Determine the (X, Y) coordinate at the center of the cell enclosing the given text.  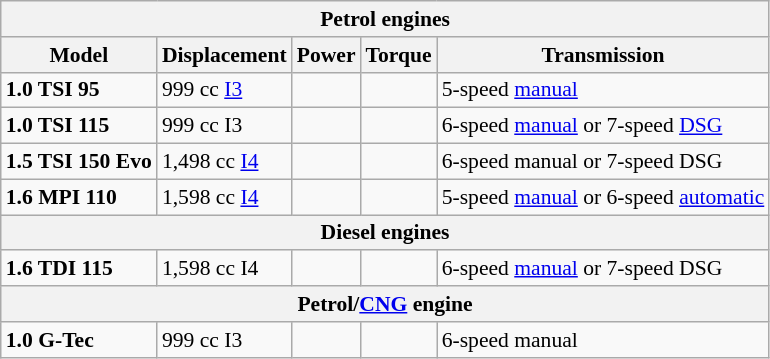
1.6 MPI 110 (79, 197)
1.5 TSI 150 Evo (79, 162)
Transmission (604, 55)
6-speed manual (604, 340)
Torque (399, 55)
1.0 TSI 95 (79, 90)
1,498 cc I4 (224, 162)
Power (326, 55)
5-speed manual or 6-speed automatic (604, 197)
Displacement (224, 55)
1.0 TSI 115 (79, 126)
1.0 G-Tec (79, 340)
Model (79, 55)
Petrol/CNG engine (386, 304)
5-speed manual (604, 90)
Petrol engines (386, 19)
1.6 TDI 115 (79, 269)
Diesel engines (386, 233)
